Detect which cell encompasses the target text, then output its [x, y] center coordinate. 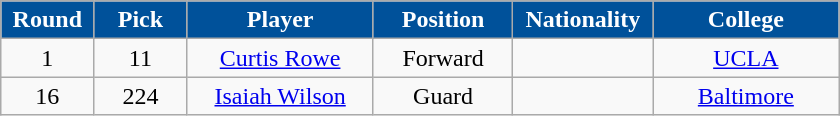
1 [48, 58]
Guard [443, 96]
College [746, 20]
Forward [443, 58]
11 [140, 58]
Round [48, 20]
Baltimore [746, 96]
Position [443, 20]
UCLA [746, 58]
Isaiah Wilson [280, 96]
Pick [140, 20]
Player [280, 20]
16 [48, 96]
Curtis Rowe [280, 58]
224 [140, 96]
Nationality [583, 20]
